Output the (x, y) coordinate of the center of the cell containing the given text.  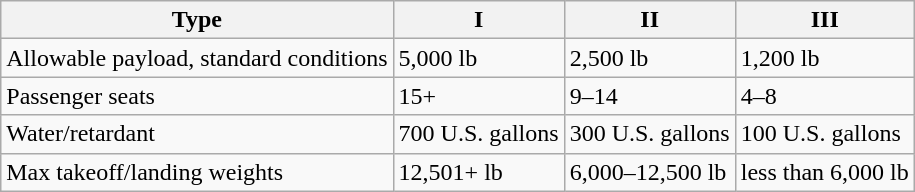
15+ (478, 96)
Max takeoff/landing weights (197, 172)
2,500 lb (650, 58)
II (650, 20)
Type (197, 20)
300 U.S. gallons (650, 134)
Water/retardant (197, 134)
9–14 (650, 96)
700 U.S. gallons (478, 134)
I (478, 20)
less than 6,000 lb (824, 172)
III (824, 20)
4–8 (824, 96)
Passenger seats (197, 96)
Allowable payload, standard conditions (197, 58)
6,000–12,500 lb (650, 172)
12,501+ lb (478, 172)
5,000 lb (478, 58)
100 U.S. gallons (824, 134)
1,200 lb (824, 58)
